Detect which cell encompasses the target text, then output its (x, y) center coordinate. 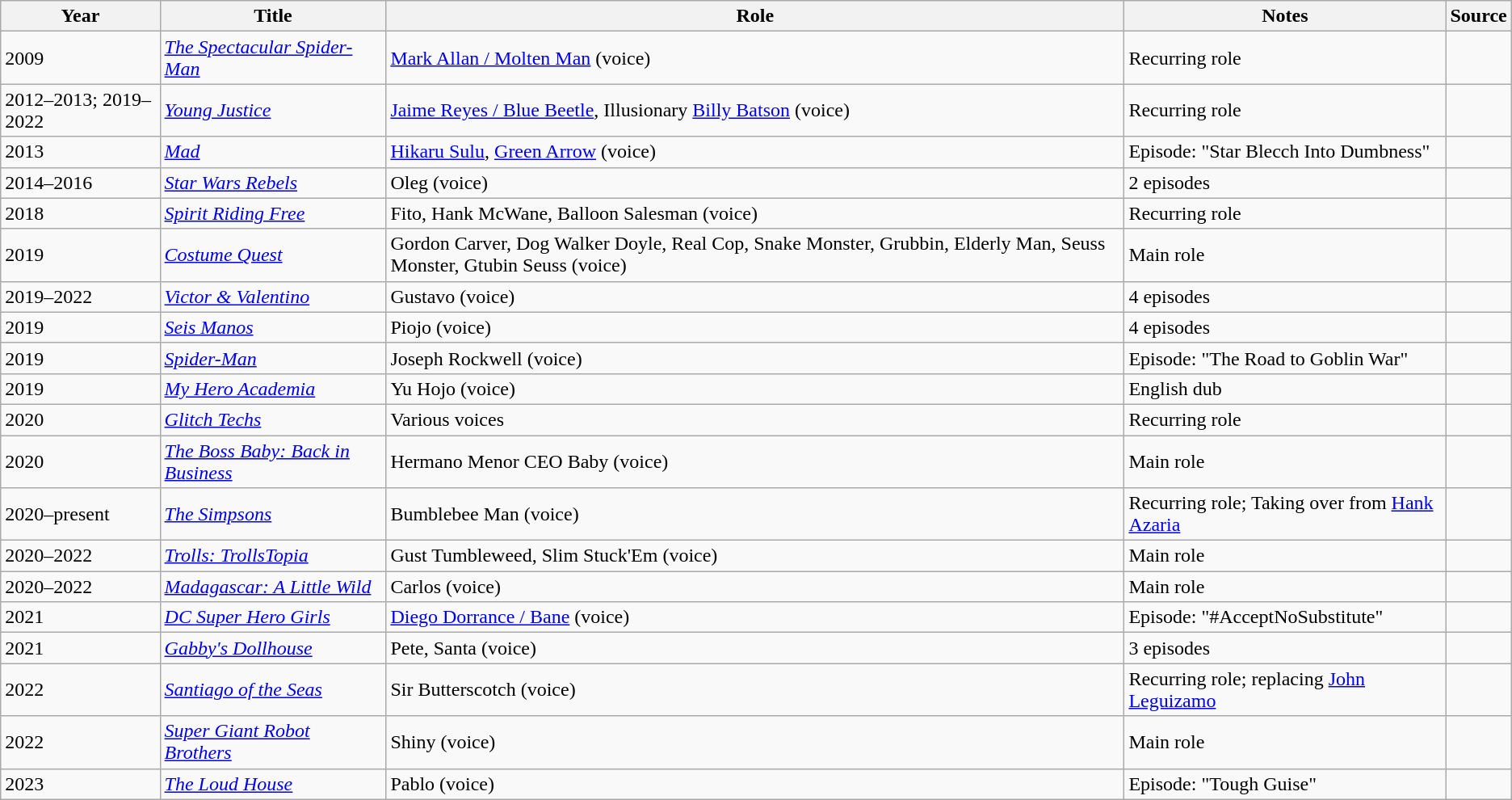
2014–2016 (81, 183)
Hikaru Sulu, Green Arrow (voice) (755, 152)
Mark Allan / Molten Man (voice) (755, 58)
Role (755, 16)
Shiny (voice) (755, 742)
Jaime Reyes / Blue Beetle, Illusionary Billy Batson (voice) (755, 110)
2018 (81, 213)
The Boss Baby: Back in Business (273, 461)
3 episodes (1285, 648)
DC Super Hero Girls (273, 617)
Year (81, 16)
2013 (81, 152)
Young Justice (273, 110)
Sir Butterscotch (voice) (755, 690)
Recurring role; replacing John Leguizamo (1285, 690)
Spirit Riding Free (273, 213)
Recurring role; Taking over from Hank Azaria (1285, 514)
2019–2022 (81, 297)
My Hero Academia (273, 389)
English dub (1285, 389)
Pete, Santa (voice) (755, 648)
Bumblebee Man (voice) (755, 514)
Super Giant Robot Brothers (273, 742)
The Loud House (273, 784)
Gabby's Dollhouse (273, 648)
Glitch Techs (273, 419)
Oleg (voice) (755, 183)
Costume Quest (273, 255)
The Simpsons (273, 514)
Seis Manos (273, 327)
2 episodes (1285, 183)
Various voices (755, 419)
Trolls: TrollsTopia (273, 556)
Piojo (voice) (755, 327)
Notes (1285, 16)
Gustavo (voice) (755, 297)
Episode: "Star Blecch Into Dumbness" (1285, 152)
Star Wars Rebels (273, 183)
Hermano Menor CEO Baby (voice) (755, 461)
Mad (273, 152)
2012–2013; 2019–2022 (81, 110)
Spider-Man (273, 358)
Victor & Valentino (273, 297)
2023 (81, 784)
Yu Hojo (voice) (755, 389)
Source (1478, 16)
Title (273, 16)
Fito, Hank McWane, Balloon Salesman (voice) (755, 213)
2020–present (81, 514)
Episode: "Tough Guise" (1285, 784)
Episode: "#AcceptNoSubstitute" (1285, 617)
Diego Dorrance / Bane (voice) (755, 617)
Pablo (voice) (755, 784)
Madagascar: A Little Wild (273, 587)
Gust Tumbleweed, Slim Stuck'Em (voice) (755, 556)
Santiago of the Seas (273, 690)
The Spectacular Spider-Man (273, 58)
Gordon Carver, Dog Walker Doyle, Real Cop, Snake Monster, Grubbin, Elderly Man, Seuss Monster, Gtubin Seuss (voice) (755, 255)
2009 (81, 58)
Carlos (voice) (755, 587)
Episode: "The Road to Goblin War" (1285, 358)
Joseph Rockwell (voice) (755, 358)
